Search for the cell housing the specified text and yield its [X, Y] center coordinate. 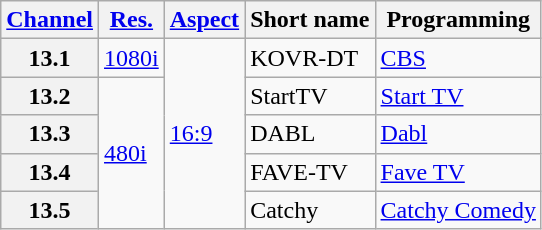
Catchy Comedy [458, 210]
Fave TV [458, 172]
StartTV [310, 96]
DABL [310, 134]
13.1 [50, 58]
480i [132, 153]
Start TV [458, 96]
Channel [50, 20]
CBS [458, 58]
Programming [458, 20]
13.5 [50, 210]
16:9 [204, 134]
Aspect [204, 20]
13.2 [50, 96]
13.4 [50, 172]
Dabl [458, 134]
KOVR-DT [310, 58]
Catchy [310, 210]
1080i [132, 58]
Short name [310, 20]
FAVE-TV [310, 172]
Res. [132, 20]
13.3 [50, 134]
